Capture the cell that displays the provided text and extract its [x, y] central coordinate. 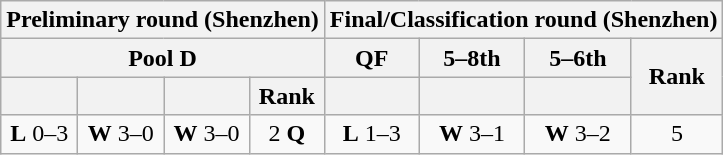
L 1–3 [372, 134]
Pool D [163, 58]
5–8th [472, 58]
QF [372, 58]
L 0–3 [40, 134]
2 Q [286, 134]
W 3–2 [578, 134]
Final/Classification round (Shenzhen) [524, 20]
W 3–1 [472, 134]
5 [677, 134]
Preliminary round (Shenzhen) [163, 20]
5–6th [578, 58]
